Return the [x, y] coordinate for the center point of the cell that contains the specified text.  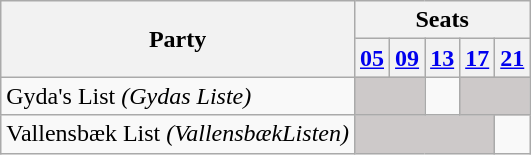
Gyda's List (Gydas Liste) [178, 96]
Vallensbæk List (VallensbækListen) [178, 134]
13 [442, 58]
05 [372, 58]
21 [512, 58]
17 [478, 58]
09 [408, 58]
Seats [442, 20]
Party [178, 39]
